Return the [x, y] coordinate for the center point of the cell that contains the specified text.  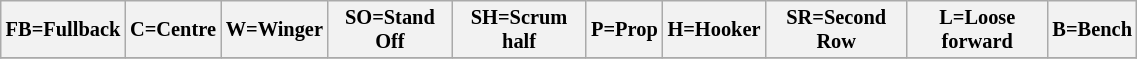
SH=Scrum half [519, 29]
C=Centre [173, 29]
FB=Fullback [63, 29]
P=Prop [624, 29]
SR=Second Row [836, 29]
W=Winger [274, 29]
SO=Stand Off [390, 29]
L=Loose forward [977, 29]
H=Hooker [714, 29]
B=Bench [1092, 29]
